For the text-containing cell, return its midpoint in (X, Y) coordinate format. 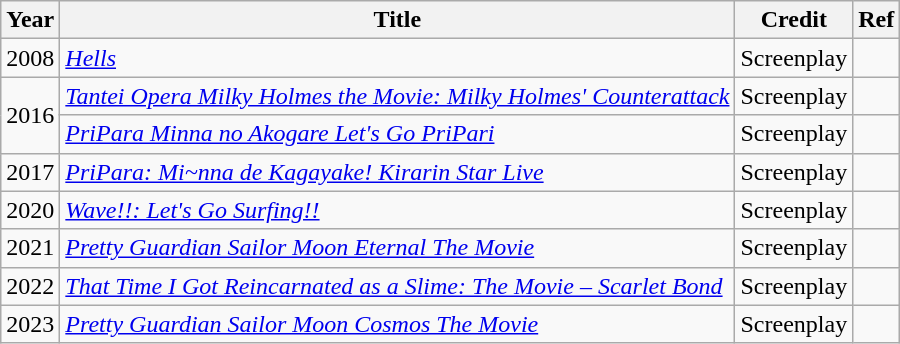
Hells (398, 58)
2017 (30, 172)
PriPara: Mi~nna de Kagayake! Kirarin Star Live (398, 172)
2021 (30, 248)
Pretty Guardian Sailor Moon Eternal The Movie (398, 248)
PriPara Minna no Akogare Let's Go PriPari (398, 134)
Credit (794, 20)
2023 (30, 324)
2020 (30, 210)
Title (398, 20)
2016 (30, 115)
Year (30, 20)
That Time I Got Reincarnated as a Slime: The Movie – Scarlet Bond (398, 286)
2022 (30, 286)
Ref (876, 20)
Wave!!: Let's Go Surfing!! (398, 210)
Pretty Guardian Sailor Moon Cosmos The Movie (398, 324)
Tantei Opera Milky Holmes the Movie: Milky Holmes' Counterattack (398, 96)
2008 (30, 58)
